Scan for the cell matching the given text and deliver its (X, Y) coordinate at center. 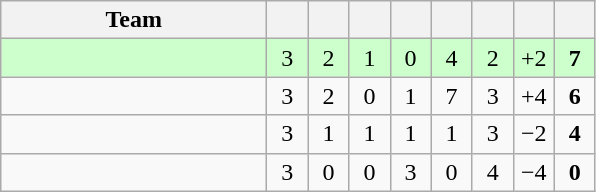
−2 (534, 134)
Team (134, 20)
−4 (534, 172)
6 (574, 96)
+4 (534, 96)
+2 (534, 58)
